Provide the (X, Y) coordinate of the cell's center where the given text is located.  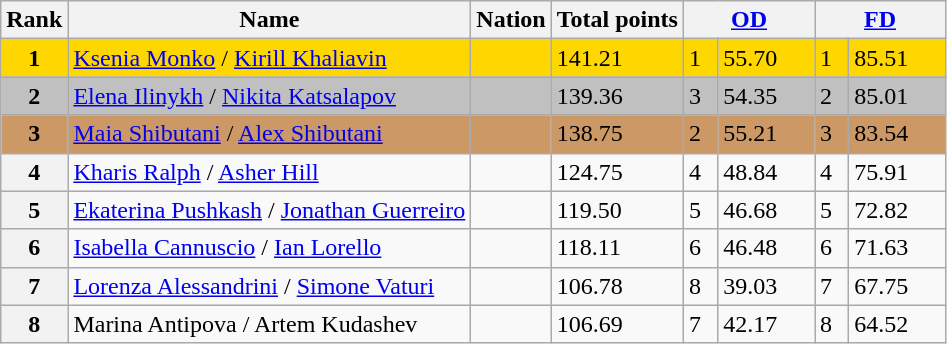
118.11 (617, 248)
138.75 (617, 134)
71.63 (898, 248)
Maia Shibutani / Alex Shibutani (270, 134)
Name (270, 20)
42.17 (766, 324)
Elena Ilinykh / Nikita Katsalapov (270, 96)
OD (748, 20)
106.69 (617, 324)
106.78 (617, 286)
64.52 (898, 324)
75.91 (898, 172)
48.84 (766, 172)
72.82 (898, 210)
Kharis Ralph / Asher Hill (270, 172)
55.21 (766, 134)
124.75 (617, 172)
141.21 (617, 58)
Ksenia Monko / Kirill Khaliavin (270, 58)
FD (880, 20)
Total points (617, 20)
Nation (511, 20)
46.68 (766, 210)
46.48 (766, 248)
54.35 (766, 96)
67.75 (898, 286)
85.01 (898, 96)
Marina Antipova / Artem Kudashev (270, 324)
55.70 (766, 58)
Ekaterina Pushkash / Jonathan Guerreiro (270, 210)
Rank (34, 20)
Isabella Cannuscio / Ian Lorello (270, 248)
85.51 (898, 58)
83.54 (898, 134)
39.03 (766, 286)
119.50 (617, 210)
Lorenza Alessandrini / Simone Vaturi (270, 286)
139.36 (617, 96)
